Return the (x, y) coordinate for the center point of the cell that contains the specified text.  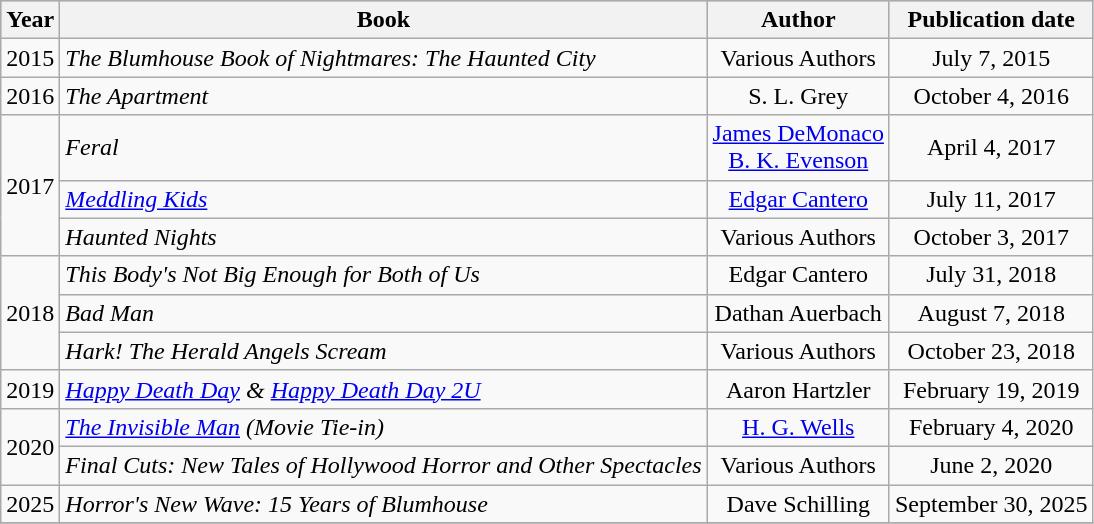
2016 (30, 96)
Author (798, 20)
July 31, 2018 (991, 275)
Bad Man (384, 313)
July 11, 2017 (991, 199)
The Apartment (384, 96)
October 4, 2016 (991, 96)
Dave Schilling (798, 503)
Haunted Nights (384, 237)
October 3, 2017 (991, 237)
September 30, 2025 (991, 503)
The Blumhouse Book of Nightmares: The Haunted City (384, 58)
Hark! The Herald Angels Scream (384, 351)
October 23, 2018 (991, 351)
Feral (384, 148)
Dathan Auerbach (798, 313)
2020 (30, 446)
April 4, 2017 (991, 148)
Year (30, 20)
February 19, 2019 (991, 389)
June 2, 2020 (991, 465)
This Body's Not Big Enough for Both of Us (384, 275)
2019 (30, 389)
S. L. Grey (798, 96)
The Invisible Man (Movie Tie-in) (384, 427)
2017 (30, 186)
August 7, 2018 (991, 313)
2018 (30, 313)
2015 (30, 58)
Publication date (991, 20)
Final Cuts: New Tales of Hollywood Horror and Other Spectacles (384, 465)
July 7, 2015 (991, 58)
2025 (30, 503)
Horror's New Wave: 15 Years of Blumhouse (384, 503)
James DeMonacoB. K. Evenson (798, 148)
Happy Death Day & Happy Death Day 2U (384, 389)
H. G. Wells (798, 427)
Aaron Hartzler (798, 389)
Book (384, 20)
February 4, 2020 (991, 427)
Meddling Kids (384, 199)
